Return (X, Y) of the center of cell containing provided text 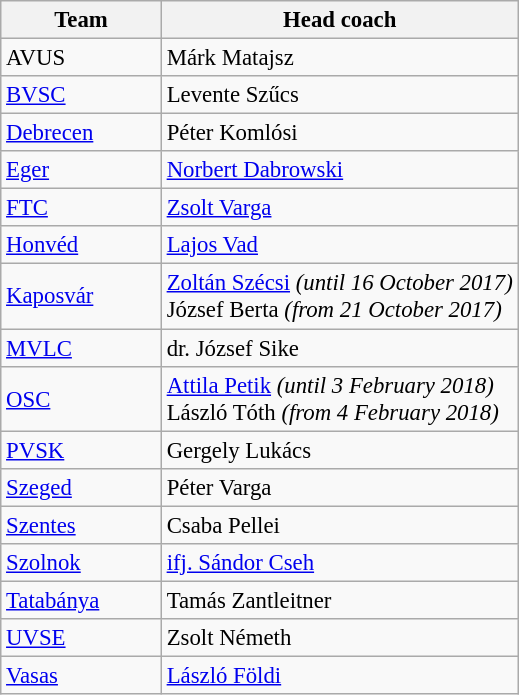
FTC (82, 208)
Szentes (82, 525)
Vasas (82, 675)
dr. József Sike (340, 348)
Levente Szűcs (340, 95)
Debrecen (82, 133)
PVSK (82, 450)
MVLC (82, 348)
Eger (82, 170)
Zsolt Varga (340, 208)
Szeged (82, 487)
UVSE (82, 638)
Attila Petik (until 3 February 2018) László Tóth (from 4 February 2018) (340, 398)
Lajos Vad (340, 245)
Zoltán Szécsi (until 16 October 2017) József Berta (from 21 October 2017) (340, 296)
Péter Komlósi (340, 133)
Zsolt Németh (340, 638)
Norbert Dabrowski (340, 170)
Kaposvár (82, 296)
Tatabánya (82, 600)
Gergely Lukács (340, 450)
Csaba Pellei (340, 525)
Head coach (340, 20)
Tamás Zantleitner (340, 600)
OSC (82, 398)
AVUS (82, 58)
Team (82, 20)
László Földi (340, 675)
Péter Varga (340, 487)
ifj. Sándor Cseh (340, 563)
Honvéd (82, 245)
Szolnok (82, 563)
BVSC (82, 95)
Márk Matajsz (340, 58)
